Find where the given text appears and provide that cell's center as (x, y) coordinate. 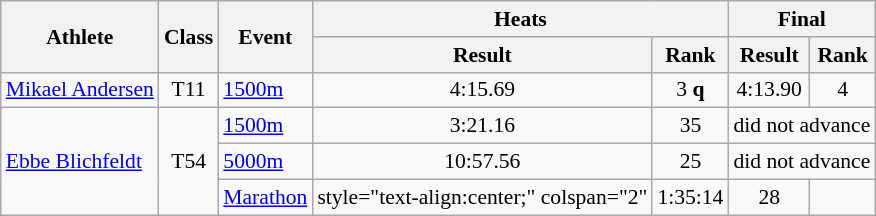
28 (768, 197)
Event (265, 36)
Mikael Andersen (80, 90)
10:57.56 (482, 162)
4:13.90 (768, 90)
3 q (690, 90)
Ebbe Blichfeldt (80, 162)
Marathon (265, 197)
T54 (188, 162)
35 (690, 126)
style="text-align:center;" colspan="2" (482, 197)
3:21.16 (482, 126)
4:15.69 (482, 90)
25 (690, 162)
Class (188, 36)
Heats (520, 19)
Athlete (80, 36)
4 (842, 90)
Final (802, 19)
1:35:14 (690, 197)
T11 (188, 90)
5000m (265, 162)
